Output the (x, y) coordinate of the center of the cell containing the given text.  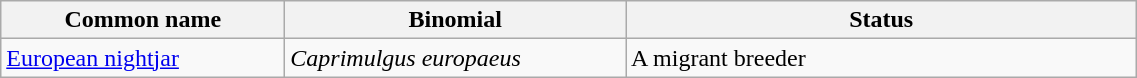
European nightjar (143, 58)
Caprimulgus europaeus (456, 58)
Binomial (456, 20)
Common name (143, 20)
A migrant breeder (882, 58)
Status (882, 20)
